Pinpoint the cell where the given text exists, returning its [x, y] midpoint coordinate. 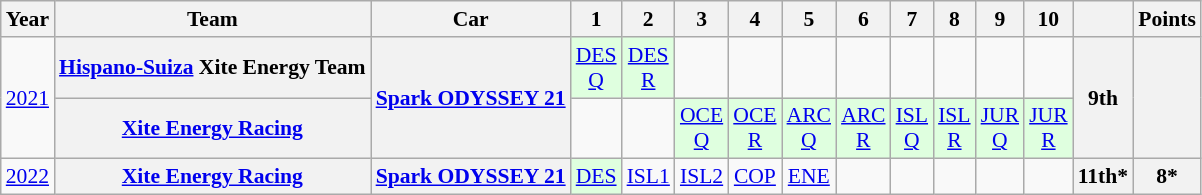
9th [1104, 98]
Team [212, 19]
3 [702, 19]
6 [864, 19]
11th* [1104, 177]
8 [954, 19]
10 [1048, 19]
COP [754, 177]
JURQ [1000, 128]
Car [471, 19]
ISL1 [648, 177]
ENE [810, 177]
ARCR [864, 128]
JURR [1048, 128]
Year [28, 19]
8* [1167, 177]
Points [1167, 19]
ISL2 [702, 177]
OCER [754, 128]
9 [1000, 19]
2021 [28, 98]
ISLR [954, 128]
DESR [648, 68]
ARCQ [810, 128]
4 [754, 19]
Hispano-Suiza Xite Energy Team [212, 68]
OCEQ [702, 128]
2 [648, 19]
DES [596, 177]
1 [596, 19]
DESQ [596, 68]
2022 [28, 177]
7 [912, 19]
ISLQ [912, 128]
5 [810, 19]
